Extract the (x, y) coordinate from the center of the cell holding the provided text.  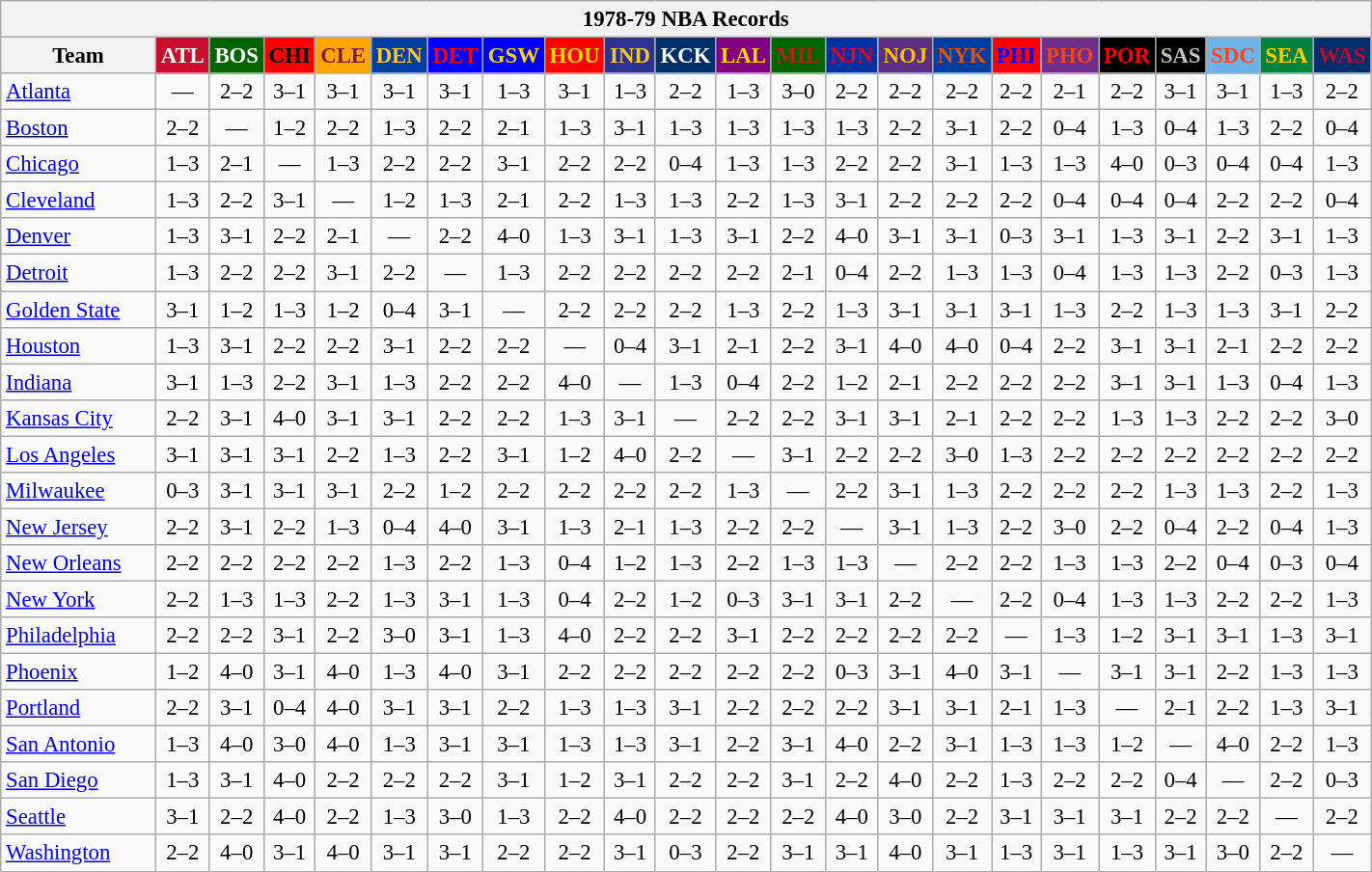
San Diego (79, 780)
Denver (79, 236)
Houston (79, 345)
New Orleans (79, 563)
NJN (851, 56)
ATL (182, 56)
KCK (685, 56)
Indiana (79, 382)
PHI (1017, 56)
Atlanta (79, 92)
SDC (1233, 56)
Chicago (79, 164)
San Antonio (79, 745)
NYK (961, 56)
Boston (79, 128)
New Jersey (79, 527)
CHI (289, 56)
Detroit (79, 273)
Portland (79, 708)
Golden State (79, 310)
Milwaukee (79, 491)
PHO (1070, 56)
MIL (798, 56)
NOJ (905, 56)
GSW (514, 56)
Kansas City (79, 418)
IND (630, 56)
Philadelphia (79, 636)
HOU (575, 56)
New York (79, 599)
POR (1127, 56)
Phoenix (79, 672)
SAS (1180, 56)
Seattle (79, 817)
Team (79, 56)
WAS (1342, 56)
Washington (79, 854)
DET (455, 56)
CLE (343, 56)
Cleveland (79, 201)
Los Angeles (79, 454)
1978-79 NBA Records (686, 19)
DEN (399, 56)
BOS (236, 56)
LAL (743, 56)
SEA (1287, 56)
